Extract the [X, Y] coordinate from the center of the cell holding the provided text.  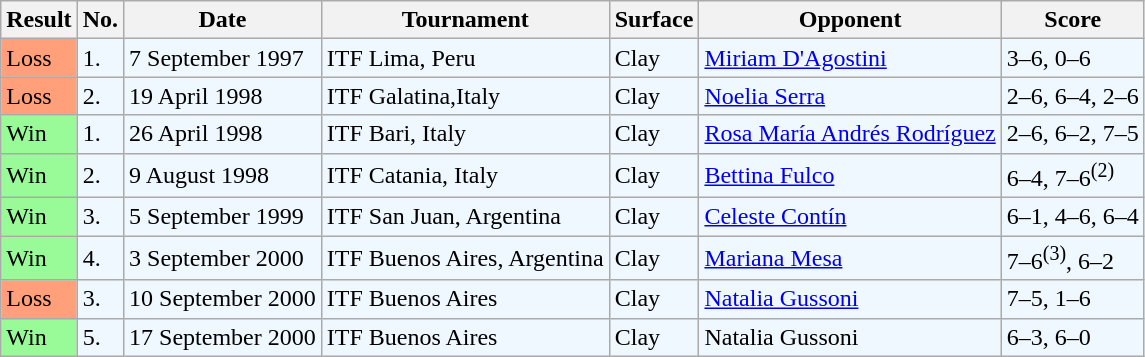
17 September 2000 [223, 337]
Surface [654, 20]
ITF Bari, Italy [465, 134]
ITF San Juan, Argentina [465, 217]
Score [1072, 20]
ITF Catania, Italy [465, 176]
Noelia Serra [850, 96]
9 August 1998 [223, 176]
6–4, 7–6(2) [1072, 176]
26 April 1998 [223, 134]
2–6, 6–2, 7–5 [1072, 134]
6–1, 4–6, 6–4 [1072, 217]
3–6, 0–6 [1072, 58]
7–6(3), 6–2 [1072, 258]
ITF Buenos Aires, Argentina [465, 258]
Opponent [850, 20]
Mariana Mesa [850, 258]
5. [100, 337]
2–6, 6–4, 2–6 [1072, 96]
Rosa María Andrés Rodríguez [850, 134]
ITF Galatina,Italy [465, 96]
19 April 1998 [223, 96]
5 September 1999 [223, 217]
Celeste Contín [850, 217]
4. [100, 258]
3 September 2000 [223, 258]
Bettina Fulco [850, 176]
7 September 1997 [223, 58]
ITF Lima, Peru [465, 58]
6–3, 6–0 [1072, 337]
Miriam D'Agostini [850, 58]
Result [39, 20]
10 September 2000 [223, 299]
7–5, 1–6 [1072, 299]
No. [100, 20]
Date [223, 20]
Tournament [465, 20]
